Find where the given text appears and provide that cell's center as (X, Y) coordinate. 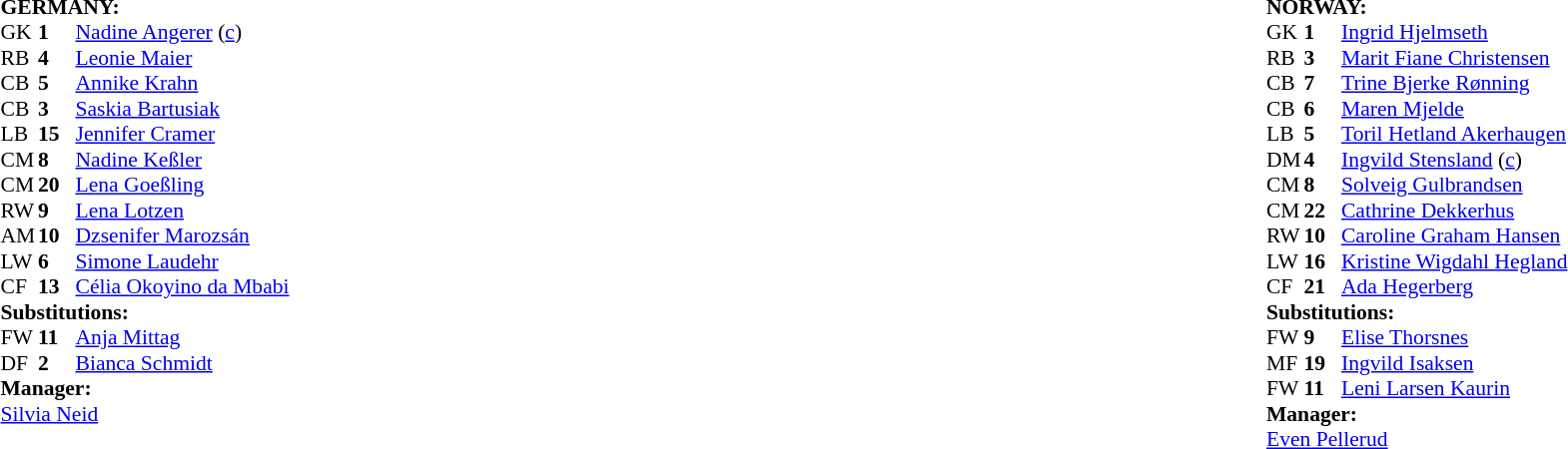
Nadine Keßler (183, 160)
13 (57, 286)
Dzsenifer Marozsán (183, 236)
Célia Okoyino da Mbabi (183, 286)
Jennifer Cramer (183, 135)
Silvia Neid (144, 414)
Ada Hegerberg (1454, 286)
Bianca Schmidt (183, 363)
Annike Krahn (183, 83)
DM (1285, 160)
22 (1322, 211)
Saskia Bartusiak (183, 109)
Trine Bjerke Rønning (1454, 83)
Ingrid Hjelmseth (1454, 33)
Leonie Maier (183, 58)
Caroline Graham Hansen (1454, 236)
Solveig Gulbrandsen (1454, 185)
15 (57, 135)
MF (1285, 363)
20 (57, 185)
Cathrine Dekkerhus (1454, 211)
Anja Mittag (183, 338)
7 (1322, 83)
Kristine Wigdahl Hegland (1454, 261)
AM (19, 236)
2 (57, 363)
Leni Larsen Kaurin (1454, 388)
Lena Goeßling (183, 185)
16 (1322, 261)
Marit Fiane Christensen (1454, 58)
Maren Mjelde (1454, 109)
Ingvild Isaksen (1454, 363)
21 (1322, 286)
Toril Hetland Akerhaugen (1454, 135)
Lena Lotzen (183, 211)
Ingvild Stensland (c) (1454, 160)
Elise Thorsnes (1454, 338)
19 (1322, 363)
Nadine Angerer (c) (183, 33)
Simone Laudehr (183, 261)
DF (19, 363)
